Return the [x, y] coordinate for the center point of the cell that contains the specified text.  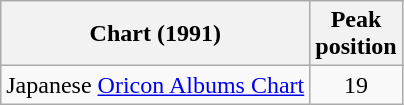
Peakposition [356, 34]
19 [356, 85]
Japanese Oricon Albums Chart [156, 85]
Chart (1991) [156, 34]
